Pinpoint the cell where the given text exists, returning its (X, Y) midpoint coordinate. 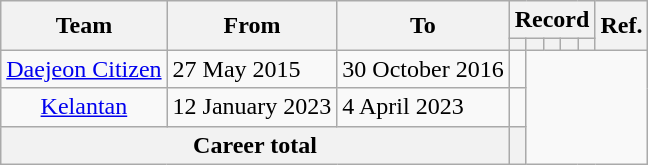
12 January 2023 (252, 107)
Record (552, 20)
27 May 2015 (252, 69)
From (252, 26)
Career total (255, 145)
To (423, 26)
Ref. (622, 26)
Daejeon Citizen (84, 69)
4 April 2023 (423, 107)
30 October 2016 (423, 69)
Team (84, 26)
Kelantan (84, 107)
